Return (X, Y) of the center of cell containing provided text 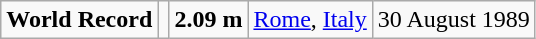
30 August 1989 (454, 20)
2.09 m (208, 20)
Rome, Italy (310, 20)
World Record (80, 20)
